Locate the cell with the specified text and output its (x, y) center coordinate. 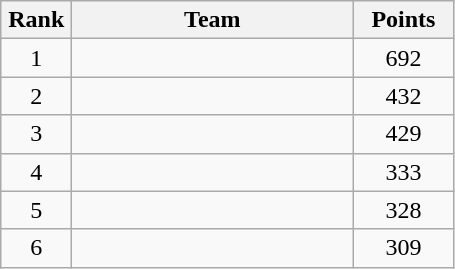
3 (36, 134)
1 (36, 58)
328 (404, 210)
Team (212, 20)
6 (36, 248)
429 (404, 134)
432 (404, 96)
4 (36, 172)
309 (404, 248)
692 (404, 58)
2 (36, 96)
Points (404, 20)
333 (404, 172)
Rank (36, 20)
5 (36, 210)
